Determine the (x, y) coordinate at the center of the cell enclosing the given text.  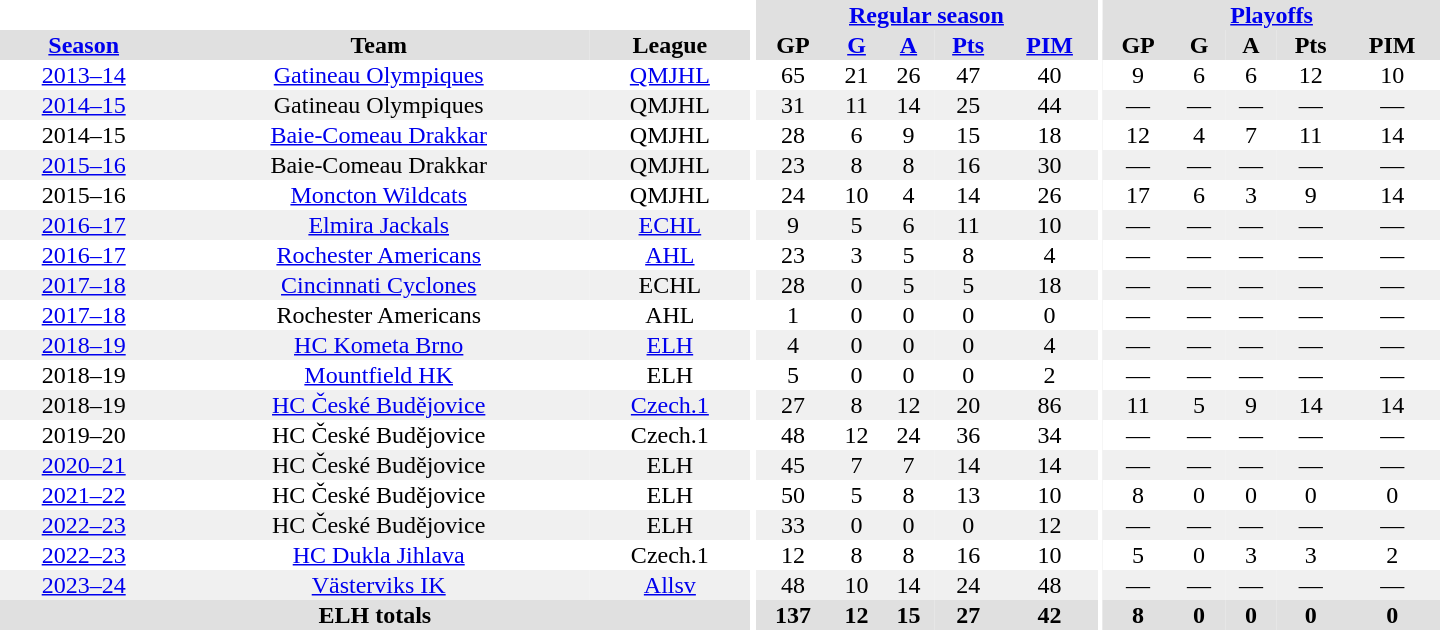
86 (1050, 405)
47 (968, 75)
44 (1050, 105)
HC Kometa Brno (378, 345)
Cincinnati Cyclones (378, 285)
42 (1050, 615)
20 (968, 405)
Allsv (670, 585)
137 (794, 615)
League (670, 45)
HC Dukla Jihlava (378, 555)
2020–21 (84, 465)
Regular season (927, 15)
17 (1138, 195)
21 (857, 75)
36 (968, 435)
33 (794, 525)
2023–24 (84, 585)
Season (84, 45)
Moncton Wildcats (378, 195)
Mountfield HK (378, 375)
Team (378, 45)
30 (1050, 165)
2019–20 (84, 435)
Elmira Jackals (378, 225)
34 (1050, 435)
31 (794, 105)
25 (968, 105)
40 (1050, 75)
50 (794, 495)
ELH totals (375, 615)
Playoffs (1272, 15)
13 (968, 495)
2021–22 (84, 495)
2013–14 (84, 75)
1 (794, 315)
45 (794, 465)
65 (794, 75)
Västerviks IK (378, 585)
